Locate the cell with the specified text and output its [x, y] center coordinate. 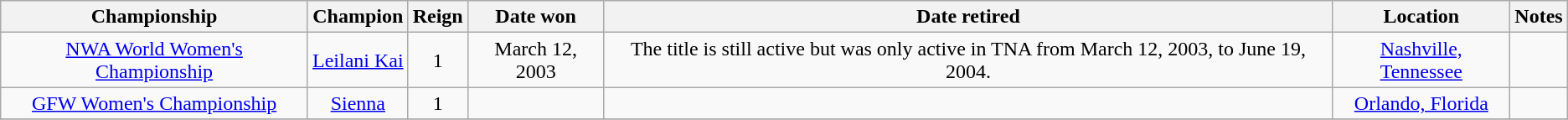
Sienna [358, 103]
March 12, 2003 [536, 60]
Leilani Kai [358, 60]
Orlando, Florida [1421, 103]
NWA World Women's Championship [154, 60]
GFW Women's Championship [154, 103]
Date retired [968, 17]
Location [1421, 17]
Championship [154, 17]
Notes [1539, 17]
Nashville, Tennessee [1421, 60]
Reign [437, 17]
The title is still active but was only active in TNA from March 12, 2003, to June 19, 2004. [968, 60]
Champion [358, 17]
Date won [536, 17]
